Extract the [x, y] coordinate from the center of the cell holding the provided text.  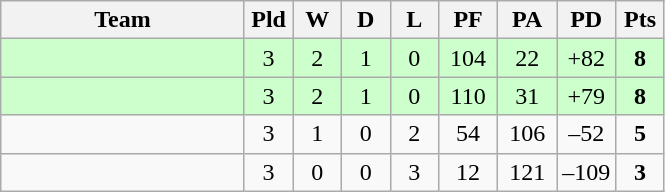
5 [640, 134]
–52 [586, 134]
+79 [586, 96]
110 [468, 96]
D [366, 20]
PD [586, 20]
12 [468, 172]
+82 [586, 58]
106 [528, 134]
W [318, 20]
54 [468, 134]
Pts [640, 20]
31 [528, 96]
PA [528, 20]
L [414, 20]
PF [468, 20]
–109 [586, 172]
Team [123, 20]
121 [528, 172]
Pld [268, 20]
104 [468, 58]
22 [528, 58]
